For the text-containing cell, return its midpoint in (X, Y) coordinate format. 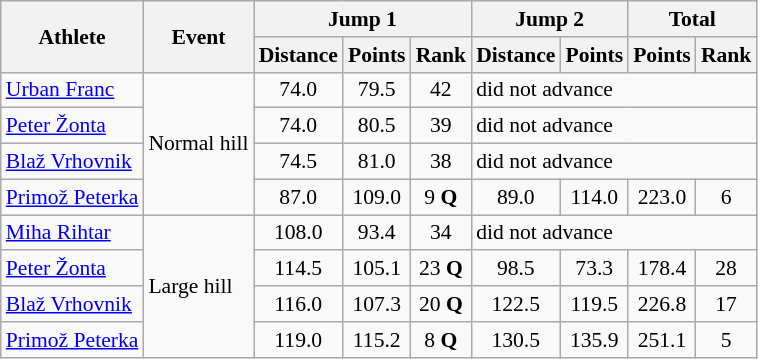
Urban Franc (72, 90)
251.1 (662, 340)
79.5 (377, 90)
Large hill (198, 286)
81.0 (377, 162)
105.1 (377, 269)
130.5 (516, 340)
39 (442, 126)
107.3 (377, 304)
178.4 (662, 269)
108.0 (298, 233)
6 (726, 197)
119.5 (594, 304)
Jump 1 (363, 19)
122.5 (516, 304)
226.8 (662, 304)
34 (442, 233)
Event (198, 36)
Normal hill (198, 143)
38 (442, 162)
28 (726, 269)
98.5 (516, 269)
87.0 (298, 197)
23 Q (442, 269)
114.0 (594, 197)
119.0 (298, 340)
Miha Rihtar (72, 233)
80.5 (377, 126)
89.0 (516, 197)
17 (726, 304)
Jump 2 (550, 19)
42 (442, 90)
135.9 (594, 340)
116.0 (298, 304)
9 Q (442, 197)
93.4 (377, 233)
73.3 (594, 269)
Total (692, 19)
74.5 (298, 162)
114.5 (298, 269)
109.0 (377, 197)
223.0 (662, 197)
115.2 (377, 340)
20 Q (442, 304)
8 Q (442, 340)
Athlete (72, 36)
5 (726, 340)
